Capture the cell that displays the provided text and extract its [x, y] central coordinate. 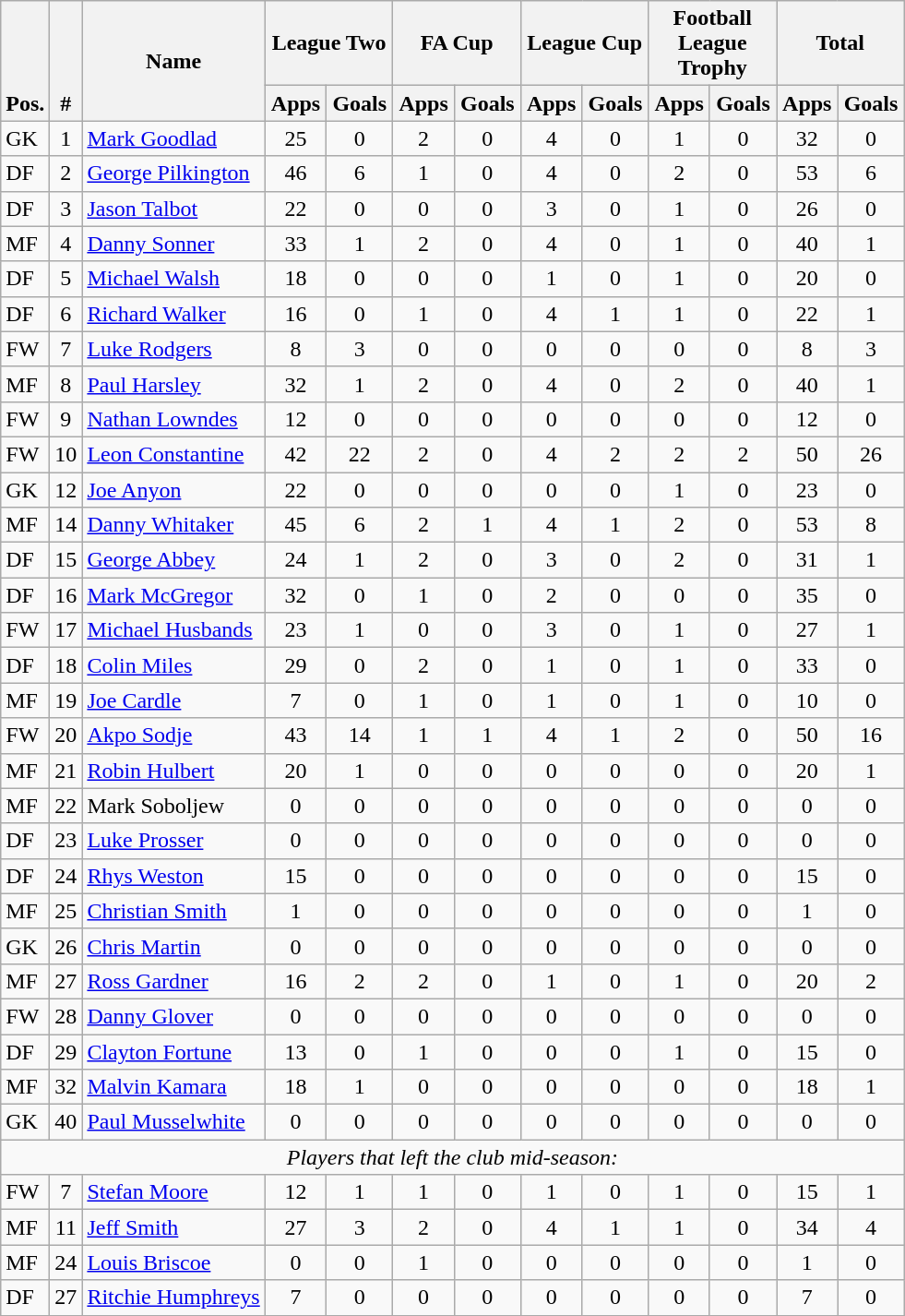
35 [808, 595]
George Pilkington [173, 173]
Paul Harsley [173, 384]
31 [808, 560]
5 [66, 279]
Robin Hulbert [173, 771]
Total [841, 43]
46 [295, 173]
League Cup [585, 43]
Ritchie Humphreys [173, 1298]
Colin Miles [173, 665]
Richard Walker [173, 314]
34 [808, 1227]
Danny Glover [173, 1016]
9 [66, 419]
Danny Whitaker [173, 525]
Chris Martin [173, 946]
Joe Cardle [173, 700]
Name [173, 61]
Louis Briscoe [173, 1262]
42 [295, 454]
Luke Rodgers [173, 349]
Football League Trophy [712, 43]
45 [295, 525]
28 [66, 1016]
Jason Talbot [173, 209]
11 [66, 1227]
George Abbey [173, 560]
Players that left the club mid-season: [452, 1157]
League Two [328, 43]
Mark McGregor [173, 595]
Paul Musselwhite [173, 1122]
# [66, 61]
Christian Smith [173, 911]
Mark Goodlad [173, 138]
43 [295, 736]
Akpo Sodje [173, 736]
Luke Prosser [173, 841]
FA Cup [458, 43]
Joe Anyon [173, 490]
21 [66, 771]
Clayton Fortune [173, 1051]
Rhys Weston [173, 876]
Jeff Smith [173, 1227]
Stefan Moore [173, 1192]
Leon Constantine [173, 454]
Mark Soboljew [173, 806]
Malvin Kamara [173, 1087]
Michael Walsh [173, 279]
17 [66, 630]
Pos. [26, 61]
Nathan Lowndes [173, 419]
Michael Husbands [173, 630]
19 [66, 700]
Ross Gardner [173, 981]
Danny Sonner [173, 244]
13 [295, 1051]
